Determine the (X, Y) coordinate at the center of the cell enclosing the given text.  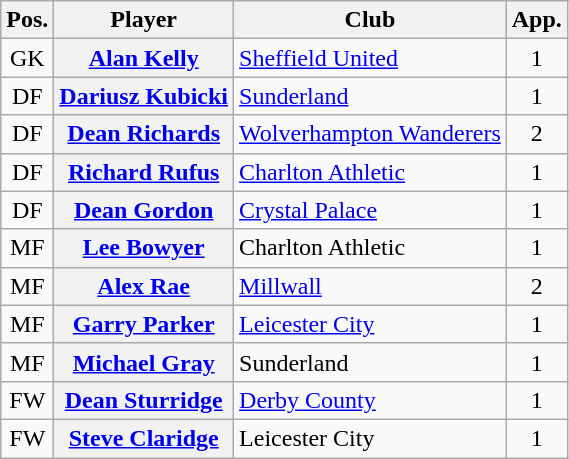
Crystal Palace (370, 210)
Dean Richards (144, 134)
Dean Gordon (144, 210)
Alan Kelly (144, 58)
Wolverhampton Wanderers (370, 134)
Lee Bowyer (144, 248)
Dariusz Kubicki (144, 96)
Derby County (370, 400)
Garry Parker (144, 324)
Millwall (370, 286)
Steve Claridge (144, 438)
Richard Rufus (144, 172)
Dean Sturridge (144, 400)
Michael Gray (144, 362)
Club (370, 20)
Pos. (28, 20)
App. (536, 20)
Sheffield United (370, 58)
Alex Rae (144, 286)
Player (144, 20)
GK (28, 58)
